Scan for the cell matching the given text and deliver its [X, Y] coordinate at center. 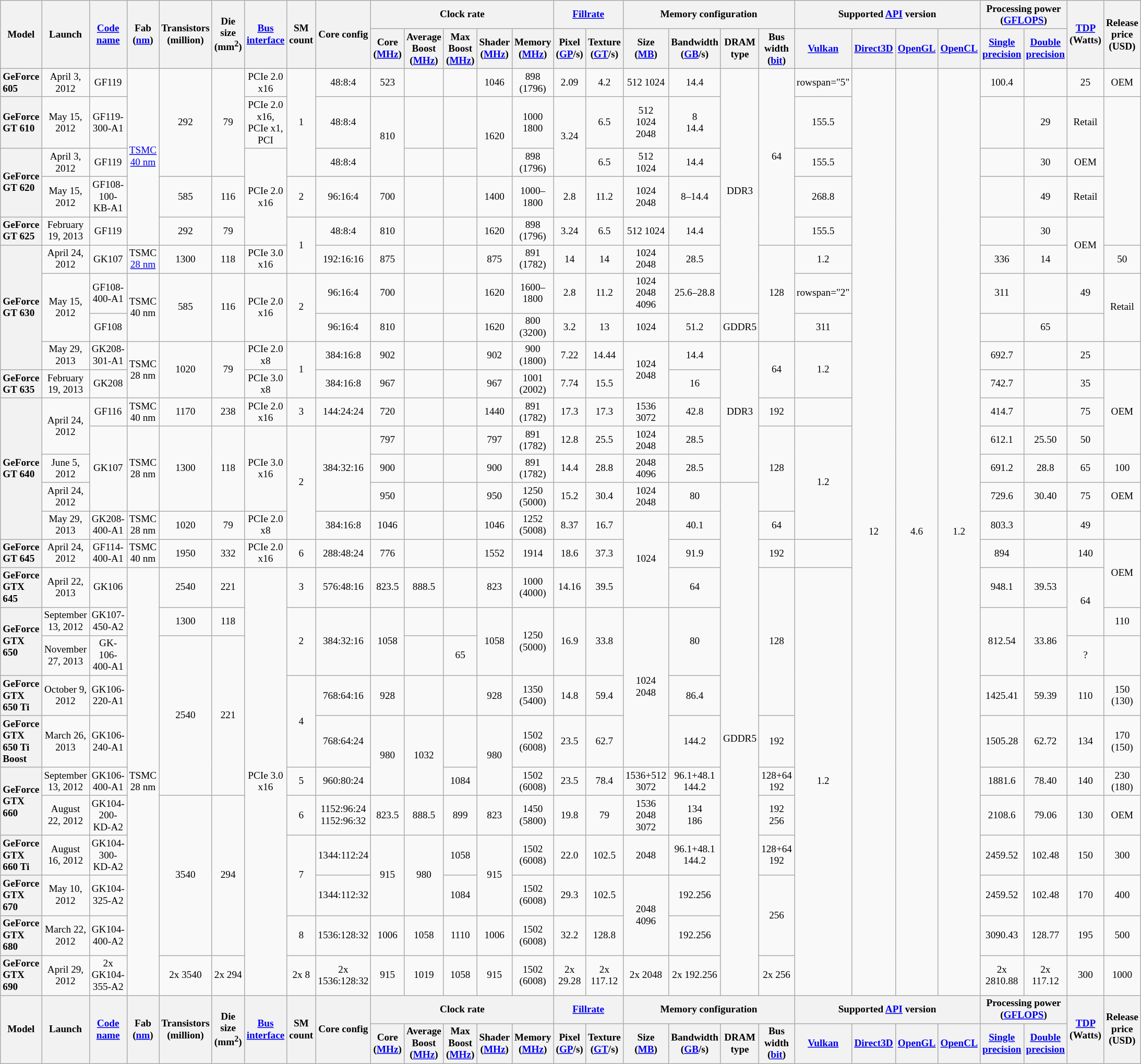
1881.6 [1002, 781]
2x 3540 [186, 975]
33.8 [604, 642]
4.2 [604, 82]
814.4 [695, 122]
GeForce GT 645 [21, 553]
12 [873, 532]
April 29, 2012 [66, 975]
GK104-200-KD-A2 [108, 816]
39.53 [1046, 587]
1252(5008) [533, 525]
62.72 [1046, 742]
13 [604, 327]
803.3 [1002, 525]
1344:112:32 [343, 895]
19.8 [570, 816]
288:48:24 [343, 553]
960:80:24 [343, 781]
170 (150) [1122, 742]
2x 192.256 [695, 975]
GK106-400-A1 [108, 781]
GeForce GT 640 [21, 468]
1019 [424, 975]
150 [1085, 855]
GeForce GTX 650 [21, 642]
62.7 [604, 742]
GF108 [108, 327]
150 (130) [1122, 696]
7.74 [570, 384]
8 [302, 936]
GeForce GTX 650 Ti [21, 696]
March 22, 2012 [66, 936]
GF114-400-A1 [108, 553]
35 [1085, 384]
GeForce GT 625 [21, 231]
238 [228, 412]
GK104-325-A2 [108, 895]
GeForce 605 [21, 82]
192256 [777, 816]
1440 [495, 412]
128.8 [604, 936]
GK106-220-A1 [108, 696]
2x 2810.88 [1002, 975]
102420484096 [646, 293]
128.77 [1046, 936]
692.7 [1002, 355]
40.1 [695, 525]
GK104-300-KD-A2 [108, 855]
1552 [495, 553]
1000 [1122, 975]
GK208-301-A1 [108, 355]
3.2 [570, 327]
14.44 [604, 355]
GeForce GTX 670 [21, 895]
900(1800) [533, 355]
2x 8 [302, 975]
1032 [424, 755]
230 (180) [1122, 781]
1152:96:241152:96:32 [343, 816]
144.2 [695, 742]
195 [1085, 936]
1450(5800) [533, 816]
2x 29.28 [570, 975]
1505.28 [1002, 742]
14.8 [570, 696]
33.86 [1046, 642]
22.0 [570, 855]
37.3 [604, 553]
GeForce GTX 680 [21, 936]
39.5 [604, 587]
1536+5123072 [646, 781]
GK106 [108, 587]
GeForce GTX 645 [21, 587]
GeForce GTX 660 Ti [21, 855]
June 5, 2012 [66, 468]
18.6 [570, 553]
GK-106-400-A1 [108, 655]
GeForce GTX 650 Ti Boost [21, 742]
79.06 [1046, 816]
5 [302, 781]
576:48:16 [343, 587]
134 [1085, 742]
1914 [533, 553]
May 10, 2012 [66, 895]
2x 256 [777, 975]
768:64:16 [343, 696]
1001(2002) [533, 384]
October 9, 2012 [66, 696]
51.2 [695, 327]
414.7 [1002, 412]
400 [1122, 895]
PCIe 2.0 x16, PCIe x1, PCI [266, 122]
100.4 [1002, 82]
1350(5400) [533, 696]
August 22, 2012 [66, 816]
10001800 [533, 122]
GeForce GT 635 [21, 384]
2x 294 [228, 975]
86.4 [695, 696]
1950 [186, 553]
16 [695, 384]
800(3200) [533, 327]
776 [388, 553]
1400 [495, 197]
GK104-400-A2 [108, 936]
91.9 [695, 553]
894 [1002, 553]
336 [1002, 259]
3090.43 [1002, 936]
16.9 [570, 642]
78.4 [604, 781]
15.2 [570, 497]
500 [1122, 936]
GF116 [108, 412]
332 [228, 553]
256 [777, 915]
3540 [186, 875]
2048 [646, 855]
1110 [460, 936]
25.6–28.8 [695, 293]
5121024 [646, 163]
4.6 [917, 532]
7.22 [570, 355]
March 26, 2013 [66, 742]
7 [302, 875]
100 [1122, 468]
768:64:24 [343, 742]
30.4 [604, 497]
GeForce GTX 660 [21, 801]
42.8 [695, 412]
GF108-400-A1 [108, 293]
November 27, 2013 [66, 655]
1600–1800 [533, 293]
GeForce GT 620 [21, 183]
4 [302, 721]
144:24:24 [343, 412]
8.37 [570, 525]
? [1085, 655]
2x GK104-355-A2 [108, 975]
GeForce GTX 690 [21, 975]
29.3 [570, 895]
2x 2048 [646, 975]
612.1 [1002, 440]
GeForce GT 630 [21, 308]
12.8 [570, 440]
130 [1085, 816]
59.4 [604, 696]
1170 [186, 412]
1000–1800 [533, 197]
1000(4000) [533, 587]
170 [1085, 895]
GK107-450-A2 [108, 621]
2108.6 [1002, 816]
59.39 [1046, 696]
16.7 [604, 525]
GK208 [108, 384]
8–14.4 [695, 197]
1344:112:24 [343, 855]
742.7 [1002, 384]
153620483072 [646, 816]
25.50 [1046, 440]
268.8 [823, 197]
25.5 [604, 440]
29 [1046, 122]
GF119-300-A1 [108, 122]
GF108-100-KB-A1 [108, 197]
899 [460, 816]
2x 1536:128:32 [343, 975]
GK106-240-A1 [108, 742]
134186 [695, 816]
2.09 [570, 82]
51210242048 [646, 122]
rowspan="2" [823, 293]
1536:128:32 [343, 936]
15.5 [604, 384]
720 [388, 412]
729.6 [1002, 497]
192:16:16 [343, 259]
691.2 [1002, 468]
812.54 [1002, 642]
78.40 [1046, 781]
April 22, 2013 [66, 587]
15363072 [646, 412]
1425.41 [1002, 696]
30.40 [1046, 497]
GK208-400-A1 [108, 525]
523 [388, 82]
32.2 [570, 936]
948.1 [1002, 587]
PCIe 3.0 x8 [266, 384]
14.16 [570, 587]
rowspan="5" [823, 82]
GeForce GT 610 [21, 122]
294 [228, 875]
August 16, 2012 [66, 855]
